Search for the cell housing the specified text and yield its [x, y] center coordinate. 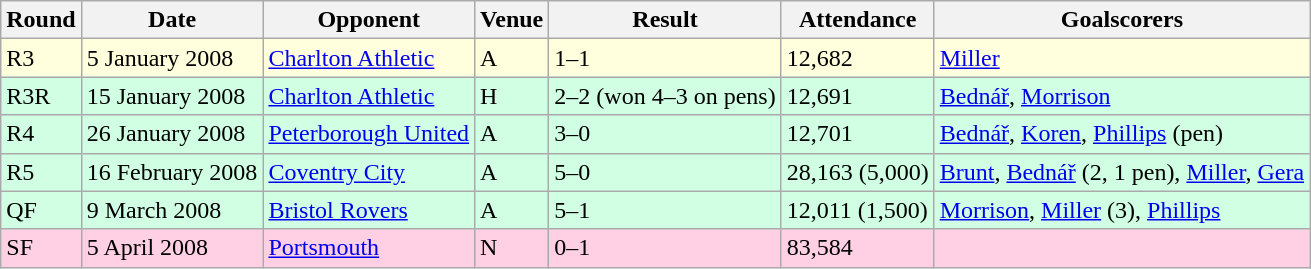
Morrison, Miller (3), Phillips [1122, 210]
5 April 2008 [172, 248]
Opponent [369, 20]
12,011 (1,500) [858, 210]
Bednář, Morrison [1122, 96]
5 January 2008 [172, 58]
15 January 2008 [172, 96]
Venue [512, 20]
26 January 2008 [172, 134]
1–1 [665, 58]
Result [665, 20]
H [512, 96]
12,701 [858, 134]
SF [41, 248]
5–1 [665, 210]
83,584 [858, 248]
R3 [41, 58]
R3R [41, 96]
R4 [41, 134]
Miller [1122, 58]
Bednář, Koren, Phillips (pen) [1122, 134]
R5 [41, 172]
Round [41, 20]
Date [172, 20]
Coventry City [369, 172]
16 February 2008 [172, 172]
12,682 [858, 58]
Attendance [858, 20]
N [512, 248]
Brunt, Bednář (2, 1 pen), Miller, Gera [1122, 172]
3–0 [665, 134]
5–0 [665, 172]
Peterborough United [369, 134]
28,163 (5,000) [858, 172]
QF [41, 210]
2–2 (won 4–3 on pens) [665, 96]
Goalscorers [1122, 20]
9 March 2008 [172, 210]
0–1 [665, 248]
Portsmouth [369, 248]
12,691 [858, 96]
Bristol Rovers [369, 210]
